Detect which cell encompasses the target text, then output its (X, Y) center coordinate. 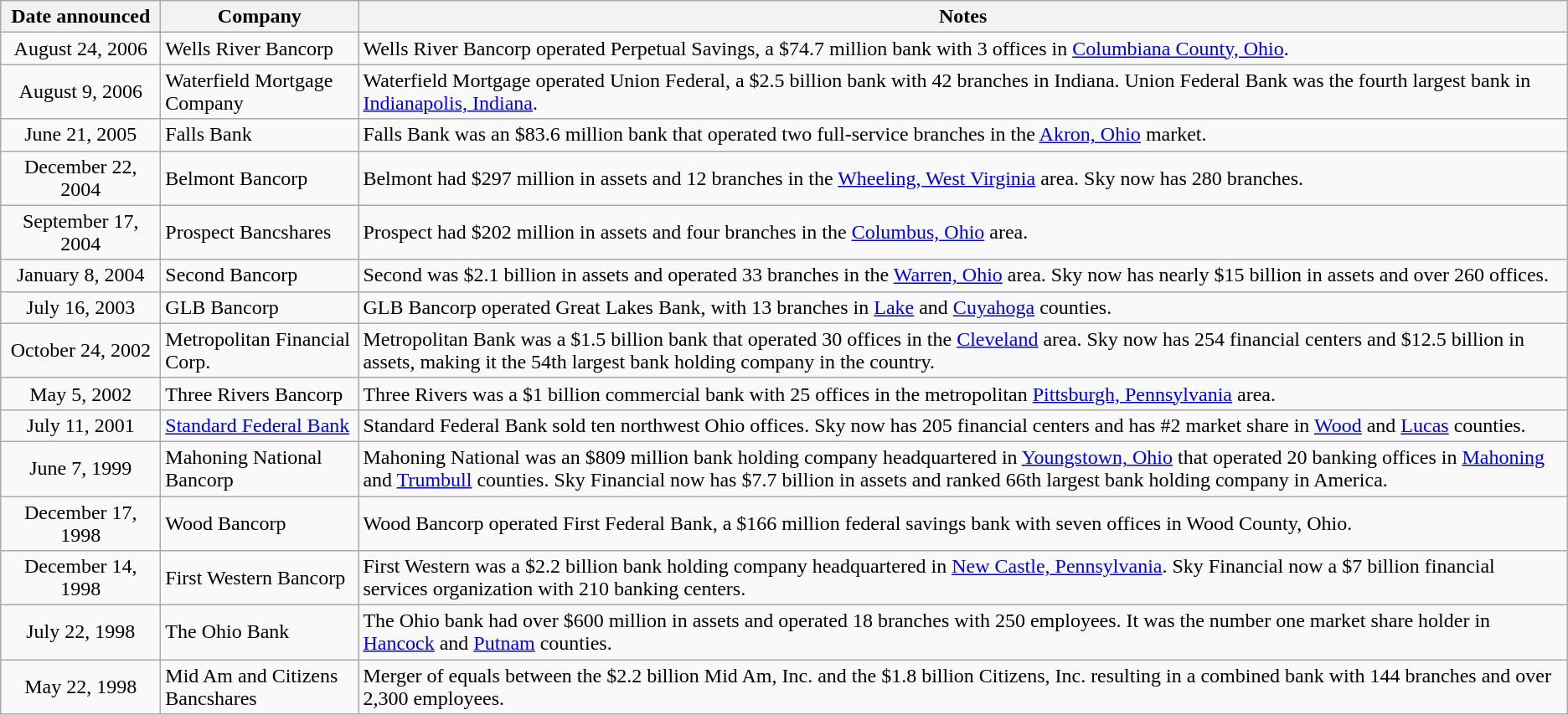
May 5, 2002 (80, 394)
Falls Bank was an $83.6 million bank that operated two full-service branches in the Akron, Ohio market. (963, 135)
July 22, 1998 (80, 633)
July 11, 2001 (80, 425)
June 21, 2005 (80, 135)
Company (260, 17)
Belmont had $297 million in assets and 12 branches in the Wheeling, West Virginia area. Sky now has 280 branches. (963, 177)
May 22, 1998 (80, 687)
September 17, 2004 (80, 233)
January 8, 2004 (80, 275)
Date announced (80, 17)
GLB Bancorp operated Great Lakes Bank, with 13 branches in Lake and Cuyahoga counties. (963, 307)
July 16, 2003 (80, 307)
December 17, 1998 (80, 522)
The Ohio Bank (260, 633)
Prospect had $202 million in assets and four branches in the Columbus, Ohio area. (963, 233)
Mahoning National Bancorp (260, 469)
GLB Bancorp (260, 307)
Wood Bancorp (260, 522)
Three Rivers Bancorp (260, 394)
Wells River Bancorp operated Perpetual Savings, a $74.7 million bank with 3 offices in Columbiana County, Ohio. (963, 49)
Second was $2.1 billion in assets and operated 33 branches in the Warren, Ohio area. Sky now has nearly $15 billion in assets and over 260 offices. (963, 275)
October 24, 2002 (80, 350)
Standard Federal Bank sold ten northwest Ohio offices. Sky now has 205 financial centers and has #2 market share in Wood and Lucas counties. (963, 425)
Belmont Bancorp (260, 177)
Prospect Bancshares (260, 233)
Second Bancorp (260, 275)
Standard Federal Bank (260, 425)
December 22, 2004 (80, 177)
December 14, 1998 (80, 578)
Wells River Bancorp (260, 49)
Notes (963, 17)
First Western Bancorp (260, 578)
Mid Am and Citizens Bancshares (260, 687)
Wood Bancorp operated First Federal Bank, a $166 million federal savings bank with seven offices in Wood County, Ohio. (963, 522)
Waterfield Mortgage Company (260, 92)
Three Rivers was a $1 billion commercial bank with 25 offices in the metropolitan Pittsburgh, Pennsylvania area. (963, 394)
August 9, 2006 (80, 92)
June 7, 1999 (80, 469)
Metropolitan Financial Corp. (260, 350)
Falls Bank (260, 135)
August 24, 2006 (80, 49)
